Pinpoint the cell where the given text exists, returning its (x, y) midpoint coordinate. 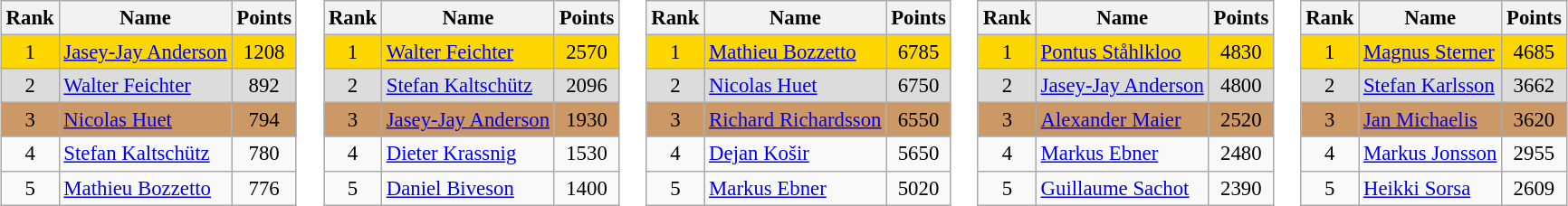
Alexander Maier (1123, 120)
5650 (918, 154)
Heikki Sorsa (1430, 188)
2520 (1240, 120)
1530 (587, 154)
1930 (587, 120)
Stefan Karlsson (1430, 86)
1208 (264, 52)
2609 (1534, 188)
Jan Michaelis (1430, 120)
Magnus Sterner (1430, 52)
5020 (918, 188)
2570 (587, 52)
1400 (587, 188)
Guillaume Sachot (1123, 188)
2390 (1240, 188)
6785 (918, 52)
2096 (587, 86)
Dieter Krassnig (467, 154)
776 (264, 188)
Daniel Biveson (467, 188)
2955 (1534, 154)
780 (264, 154)
Dejan Košir (795, 154)
4685 (1534, 52)
3662 (1534, 86)
2480 (1240, 154)
3620 (1534, 120)
6750 (918, 86)
Markus Jonsson (1430, 154)
4830 (1240, 52)
4800 (1240, 86)
Pontus Ståhlkloo (1123, 52)
892 (264, 86)
Richard Richardsson (795, 120)
6550 (918, 120)
794 (264, 120)
